Detect which cell encompasses the target text, then output its (X, Y) center coordinate. 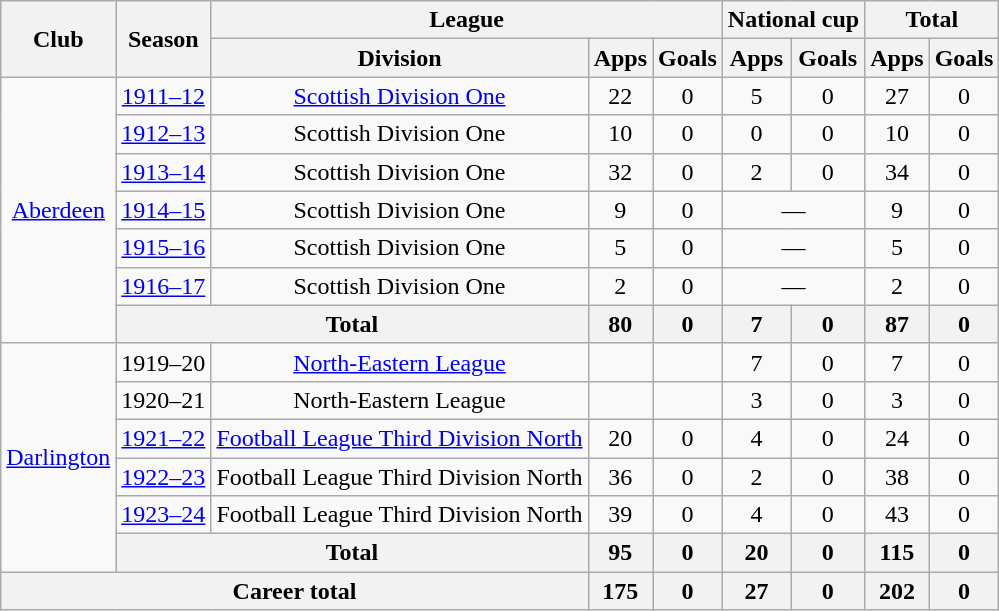
80 (620, 324)
1911–12 (164, 96)
22 (620, 96)
43 (897, 515)
Division (400, 58)
1915–16 (164, 248)
1919–20 (164, 362)
Club (58, 39)
202 (897, 591)
36 (620, 477)
1912–13 (164, 134)
1921–22 (164, 438)
95 (620, 553)
1913–14 (164, 172)
38 (897, 477)
Darlington (58, 457)
39 (620, 515)
1920–21 (164, 400)
175 (620, 591)
24 (897, 438)
115 (897, 553)
1916–17 (164, 286)
Career total (294, 591)
Season (164, 39)
National cup (793, 20)
1914–15 (164, 210)
87 (897, 324)
32 (620, 172)
1922–23 (164, 477)
1923–24 (164, 515)
34 (897, 172)
League (466, 20)
Aberdeen (58, 210)
